Detect which cell encompasses the target text, then output its [X, Y] center coordinate. 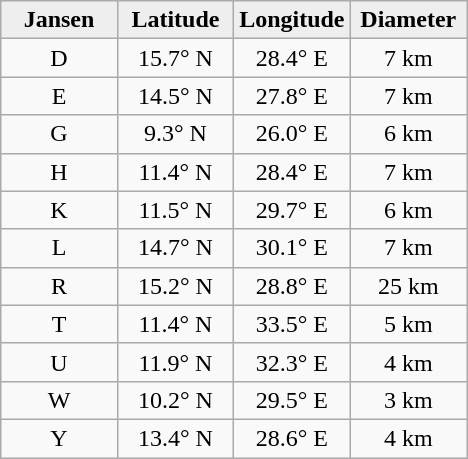
15.2° N [175, 286]
K [59, 210]
L [59, 248]
30.1° E [292, 248]
13.4° N [175, 438]
26.0° E [292, 134]
27.8° E [292, 96]
28.6° E [292, 438]
Longitude [292, 20]
3 km [408, 400]
5 km [408, 324]
29.5° E [292, 400]
R [59, 286]
14.5° N [175, 96]
Y [59, 438]
11.9° N [175, 362]
E [59, 96]
G [59, 134]
9.3° N [175, 134]
D [59, 58]
33.5° E [292, 324]
Jansen [59, 20]
15.7° N [175, 58]
Latitude [175, 20]
14.7° N [175, 248]
W [59, 400]
11.5° N [175, 210]
T [59, 324]
25 km [408, 286]
29.7° E [292, 210]
28.8° E [292, 286]
Diameter [408, 20]
10.2° N [175, 400]
32.3° E [292, 362]
H [59, 172]
U [59, 362]
